From the cell containing the given text, extract its center point as (x, y) coordinate. 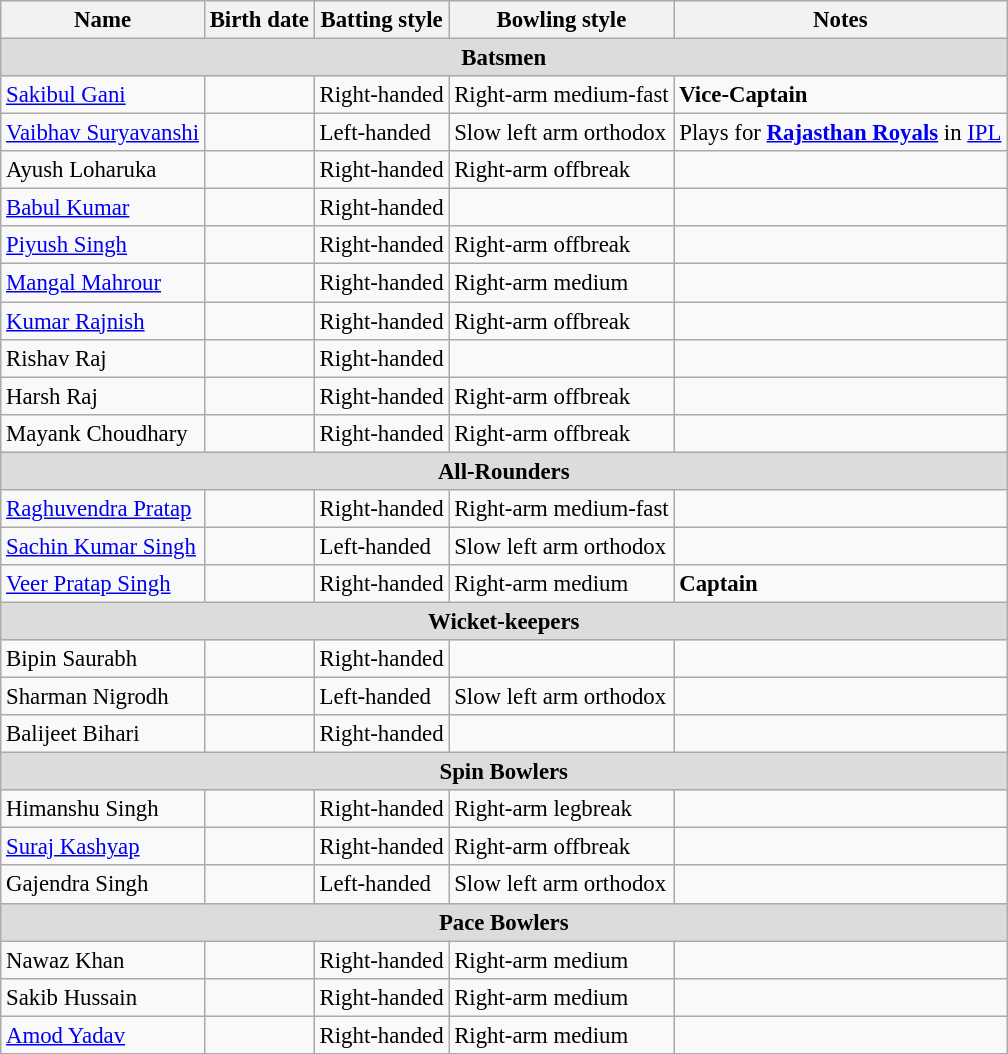
Amod Yadav (103, 1035)
Sakibul Gani (103, 95)
Harsh Raj (103, 396)
Vice-Captain (840, 95)
Suraj Kashyap (103, 847)
Balijeet Bihari (103, 734)
Wicket-keepers (504, 621)
Gajendra Singh (103, 885)
Veer Pratap Singh (103, 584)
Spin Bowlers (504, 772)
Vaibhav Suryavanshi (103, 133)
Captain (840, 584)
Notes (840, 20)
Kumar Rajnish (103, 321)
Birth date (259, 20)
Piyush Singh (103, 245)
Sakib Hussain (103, 997)
Mayank Choudhary (103, 433)
Nawaz Khan (103, 960)
Himanshu Singh (103, 809)
Batting style (382, 20)
Mangal Mahrour (103, 283)
Rishav Raj (103, 358)
All-Rounders (504, 471)
Pace Bowlers (504, 922)
Right-arm legbreak (562, 809)
Bipin Saurabh (103, 659)
Babul Kumar (103, 208)
Bowling style (562, 20)
Plays for Rajasthan Royals in IPL (840, 133)
Sharman Nigrodh (103, 697)
Batsmen (504, 58)
Raghuvendra Pratap (103, 509)
Ayush Loharuka (103, 170)
Sachin Kumar Singh (103, 546)
Name (103, 20)
